Find where the given text appears and provide that cell's center as [X, Y] coordinate. 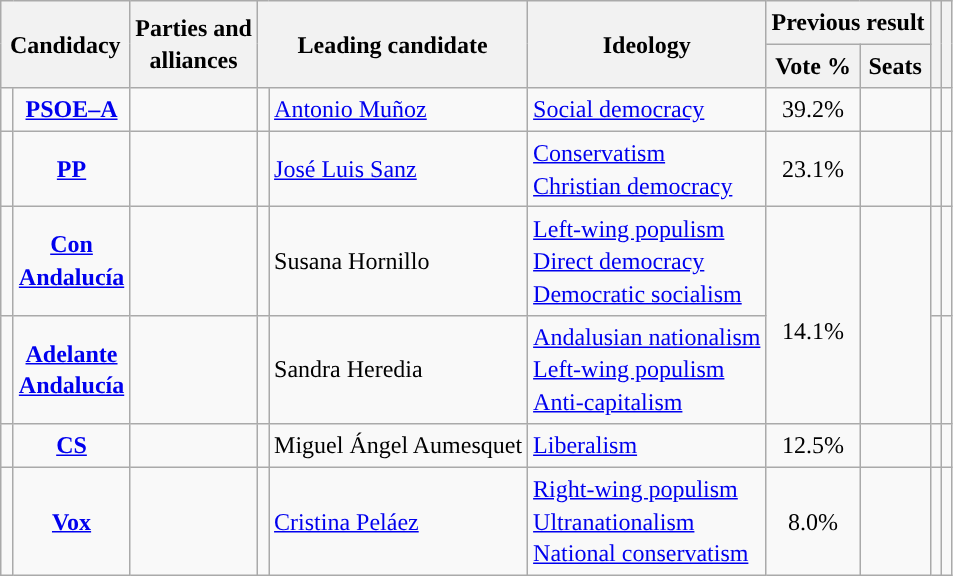
ConservatismChristian democracy [647, 169]
AdelanteAndalucía [71, 369]
Left-wing populismDirect democracyDemocratic socialism [647, 261]
PP [71, 169]
39.2% [813, 110]
Susana Hornillo [398, 261]
Social democracy [647, 110]
Vote % [813, 66]
Candidacy [66, 44]
14.1% [813, 315]
Seats [895, 66]
PSOE–A [71, 110]
Vox [71, 521]
23.1% [813, 169]
Andalusian nationalismLeft-wing populismAnti-capitalism [647, 369]
Sandra Heredia [398, 369]
Cristina Peláez [398, 521]
Ideology [647, 44]
12.5% [813, 444]
Antonio Muñoz [398, 110]
8.0% [813, 521]
ConAndalucía [71, 261]
Right-wing populismUltranationalismNational conservatism [647, 521]
Leading candidate [392, 44]
José Luis Sanz [398, 169]
Miguel Ángel Aumesquet [398, 444]
Liberalism [647, 444]
Parties andalliances [194, 44]
CS [71, 444]
Previous result [848, 22]
